For the text-containing cell, return its midpoint in (X, Y) coordinate format. 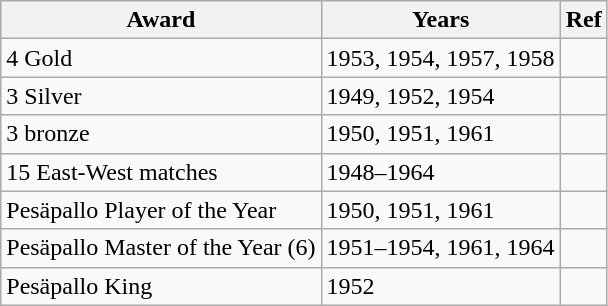
1953, 1954, 1957, 1958 (440, 58)
4 Gold (161, 58)
15 East-West matches (161, 172)
Pesäpallo Master of the Year (6) (161, 248)
Years (440, 20)
1949, 1952, 1954 (440, 96)
Ref (584, 20)
1952 (440, 286)
Award (161, 20)
Pesäpallo Player of the Year (161, 210)
1948–1964 (440, 172)
Pesäpallo King (161, 286)
3 Silver (161, 96)
3 bronze (161, 134)
1951–1954, 1961, 1964 (440, 248)
